Output the [X, Y] coordinate of the center of the cell containing the given text.  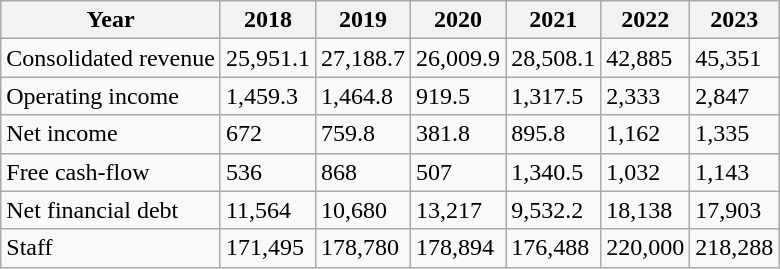
178,894 [458, 248]
9,532.2 [554, 210]
1,335 [734, 134]
2018 [268, 20]
536 [268, 172]
176,488 [554, 248]
2019 [362, 20]
18,138 [646, 210]
10,680 [362, 210]
11,564 [268, 210]
868 [362, 172]
Staff [111, 248]
1,340.5 [554, 172]
1,317.5 [554, 96]
1,032 [646, 172]
13,217 [458, 210]
381.8 [458, 134]
2023 [734, 20]
Consolidated revenue [111, 58]
672 [268, 134]
2,333 [646, 96]
218,288 [734, 248]
Year [111, 20]
507 [458, 172]
2020 [458, 20]
Free cash-flow [111, 172]
45,351 [734, 58]
17,903 [734, 210]
2021 [554, 20]
1,143 [734, 172]
Net financial debt [111, 210]
25,951.1 [268, 58]
2022 [646, 20]
1,162 [646, 134]
42,885 [646, 58]
26,009.9 [458, 58]
178,780 [362, 248]
1,464.8 [362, 96]
895.8 [554, 134]
28,508.1 [554, 58]
Net income [111, 134]
1,459.3 [268, 96]
171,495 [268, 248]
919.5 [458, 96]
2,847 [734, 96]
27,188.7 [362, 58]
759.8 [362, 134]
Operating income [111, 96]
220,000 [646, 248]
